Determine the [X, Y] coordinate at the center of the cell enclosing the given text.  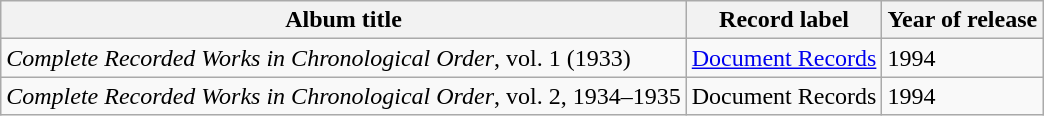
Complete Recorded Works in Chronological Order, vol. 1 (1933) [344, 58]
Album title [344, 20]
Record label [784, 20]
Complete Recorded Works in Chronological Order, vol. 2, 1934–1935 [344, 96]
Year of release [962, 20]
